Return the [x, y] coordinate for the center point of the cell that contains the specified text.  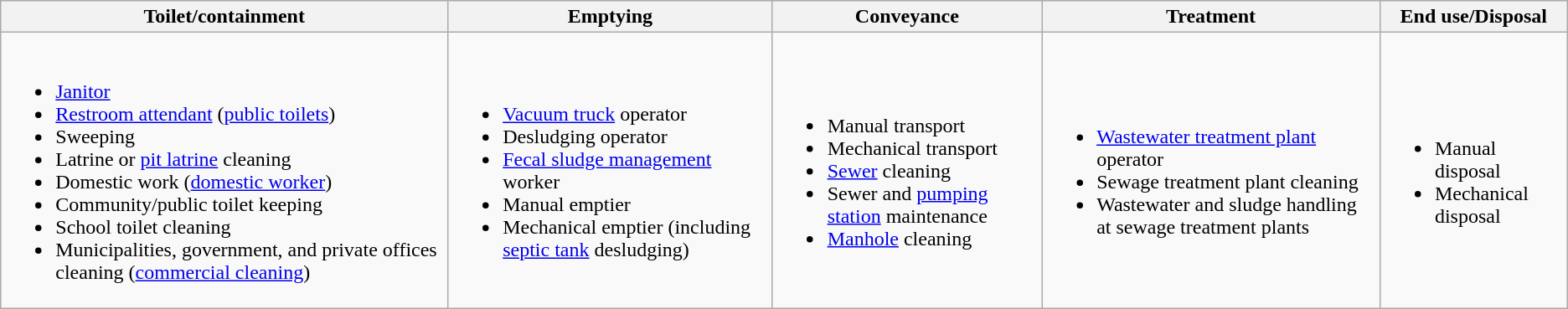
Manual disposalMechanical disposal [1473, 171]
Manual transportMechanical transportSewer cleaningSewer and pumping station maintenanceManhole cleaning [907, 171]
Vacuum truck operatorDesludging operatorFecal sludge management workerManual emptierMechanical emptier (including septic tank desludging) [610, 171]
Wastewater treatment plant operatorSewage treatment plant cleaningWastewater and sludge handling at sewage treatment plants [1211, 171]
Toilet/containment [224, 17]
Treatment [1211, 17]
Conveyance [907, 17]
Emptying [610, 17]
End use/Disposal [1473, 17]
